Identify which cell holds the provided text, then report its (x, y) central coordinate. 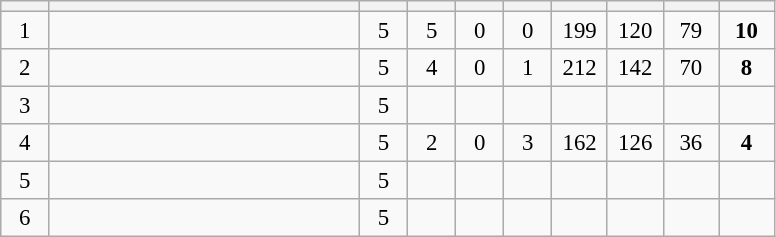
70 (691, 68)
10 (747, 31)
212 (580, 68)
126 (635, 143)
162 (580, 143)
79 (691, 31)
120 (635, 31)
8 (747, 68)
36 (691, 143)
142 (635, 68)
199 (580, 31)
